Scan for the cell matching the given text and deliver its [X, Y] coordinate at center. 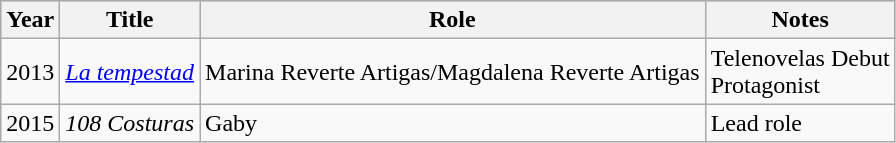
Role [453, 20]
2015 [30, 123]
Gaby [453, 123]
Title [130, 20]
108 Costuras [130, 123]
Marina Reverte Artigas/Magdalena Reverte Artigas [453, 72]
Lead role [800, 123]
La tempestad [130, 72]
Year [30, 20]
Notes [800, 20]
2013 [30, 72]
Telenovelas DebutProtagonist [800, 72]
